Pinpoint the cell where the given text exists, returning its (X, Y) midpoint coordinate. 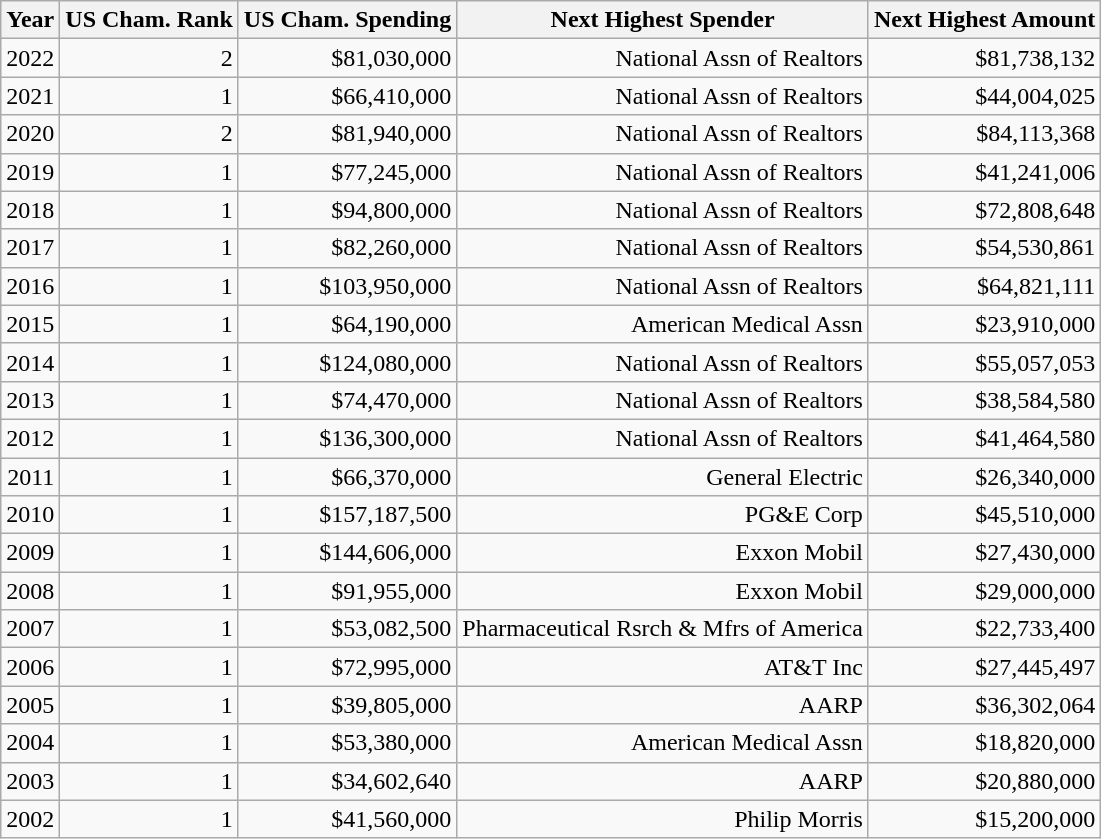
$18,820,000 (984, 743)
$27,430,000 (984, 553)
AT&T Inc (663, 667)
$72,808,648 (984, 210)
2004 (30, 743)
$36,302,064 (984, 705)
Pharmaceutical Rsrch & Mfrs of America (663, 629)
$81,030,000 (347, 58)
$27,445,497 (984, 667)
2007 (30, 629)
$66,370,000 (347, 477)
$34,602,640 (347, 781)
2005 (30, 705)
$74,470,000 (347, 400)
General Electric (663, 477)
Philip Morris (663, 819)
2019 (30, 172)
$39,805,000 (347, 705)
$55,057,053 (984, 362)
2008 (30, 591)
Next Highest Amount (984, 20)
PG&E Corp (663, 515)
2013 (30, 400)
US Cham. Rank (149, 20)
2006 (30, 667)
$82,260,000 (347, 248)
2016 (30, 286)
$38,584,580 (984, 400)
2003 (30, 781)
2002 (30, 819)
$77,245,000 (347, 172)
$84,113,368 (984, 134)
$45,510,000 (984, 515)
2014 (30, 362)
$66,410,000 (347, 96)
$94,800,000 (347, 210)
2012 (30, 438)
$22,733,400 (984, 629)
2009 (30, 553)
$44,004,025 (984, 96)
$20,880,000 (984, 781)
$54,530,861 (984, 248)
2022 (30, 58)
2010 (30, 515)
$124,080,000 (347, 362)
Year (30, 20)
$41,241,006 (984, 172)
$41,560,000 (347, 819)
$81,940,000 (347, 134)
$91,955,000 (347, 591)
$64,190,000 (347, 324)
$26,340,000 (984, 477)
$72,995,000 (347, 667)
2018 (30, 210)
$15,200,000 (984, 819)
Next Highest Spender (663, 20)
2011 (30, 477)
2021 (30, 96)
2017 (30, 248)
$157,187,500 (347, 515)
US Cham. Spending (347, 20)
$103,950,000 (347, 286)
$29,000,000 (984, 591)
$53,380,000 (347, 743)
$64,821,111 (984, 286)
$41,464,580 (984, 438)
$23,910,000 (984, 324)
2015 (30, 324)
$81,738,132 (984, 58)
2020 (30, 134)
$144,606,000 (347, 553)
$53,082,500 (347, 629)
$136,300,000 (347, 438)
